Find where the given text appears and provide that cell's center as (X, Y) coordinate. 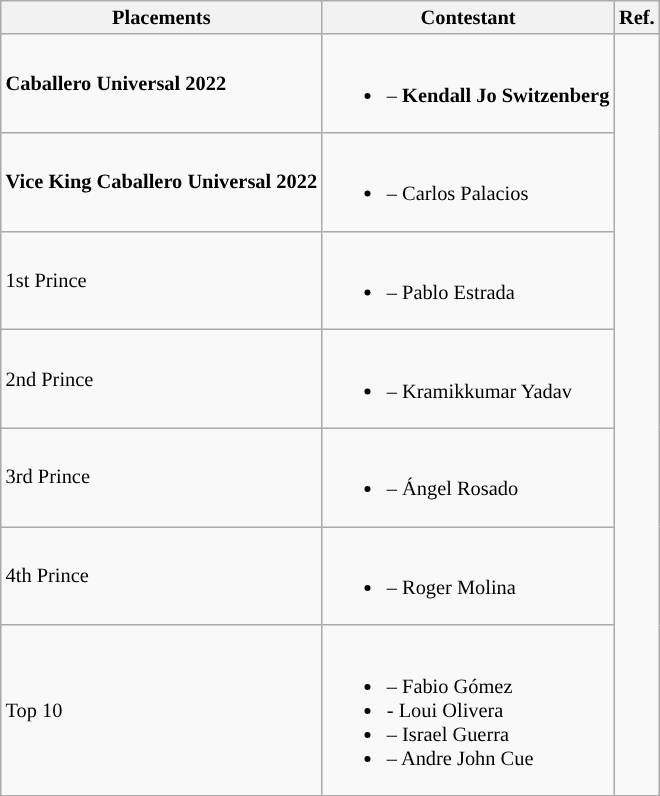
Caballero Universal 2022 (162, 83)
1st Prince (162, 280)
Ref. (636, 17)
– Ángel Rosado (468, 477)
3rd Prince (162, 477)
– Kendall Jo Switzenberg (468, 83)
Contestant (468, 17)
– Carlos Palacios (468, 181)
– Roger Molina (468, 575)
Top 10 (162, 710)
4th Prince (162, 575)
2nd Prince (162, 378)
Placements (162, 17)
– Kramikkumar Yadav (468, 378)
– Fabio Gómez - Loui Olivera – Israel Guerra – Andre John Cue (468, 710)
Vice King Caballero Universal 2022 (162, 181)
– Pablo Estrada (468, 280)
